Search for the cell housing the specified text and yield its (x, y) center coordinate. 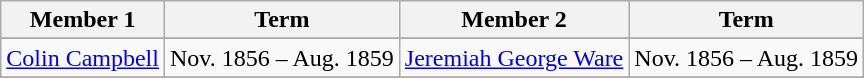
Member 1 (83, 20)
Member 2 (514, 20)
Jeremiah George Ware (514, 58)
Colin Campbell (83, 58)
